Output the [X, Y] coordinate of the center of the cell containing the given text.  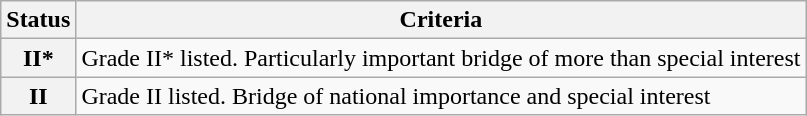
II* [38, 58]
Grade II* listed. Particularly important bridge of more than special interest [441, 58]
Status [38, 20]
II [38, 96]
Criteria [441, 20]
Grade II listed. Bridge of national importance and special interest [441, 96]
